Detect which cell encompasses the target text, then output its [x, y] center coordinate. 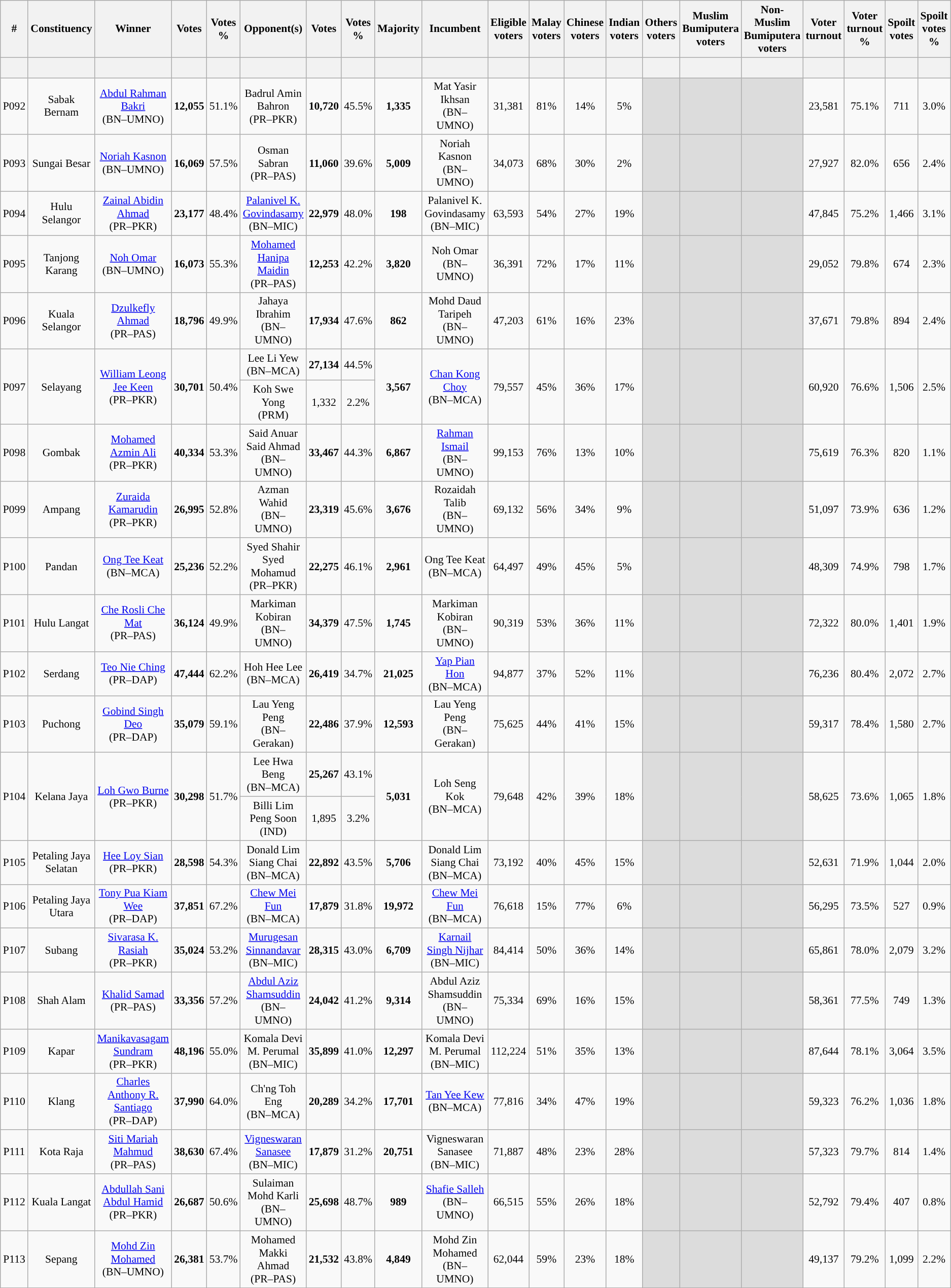
1,335 [399, 106]
Gombak [61, 452]
38,630 [189, 1153]
Voter turnout % [864, 29]
Shah Alam [61, 1001]
59% [547, 1259]
Zainal Abidin Ahmad(PR–PKR) [133, 214]
48,309 [824, 567]
1,065 [901, 796]
52.8% [224, 509]
3.1% [934, 214]
Azman Wahid(BN–UMNO) [273, 509]
39.6% [358, 163]
76,236 [824, 674]
52,631 [824, 862]
2.5% [934, 387]
37,990 [189, 1101]
77% [585, 906]
Mohamed Azmin Ali(PR–PKR) [133, 452]
30,701 [189, 387]
P106 [14, 906]
67.2% [224, 906]
2.3% [934, 264]
26% [585, 1202]
1.1% [934, 452]
5,009 [399, 163]
Billi Lim Peng Soon(IND) [273, 819]
26,995 [189, 509]
79.4% [864, 1202]
41.0% [358, 1051]
Karnail Singh Nijhar(BN–MIC) [455, 951]
77,816 [508, 1101]
Petaling Jaya Selatan [61, 862]
58,625 [824, 796]
57.2% [224, 1001]
47,845 [824, 214]
1,580 [901, 724]
Che Rosli Che Mat(PR–PAS) [133, 623]
47,203 [508, 321]
Ampang [61, 509]
1,506 [901, 387]
Klang [61, 1101]
Constituency [61, 29]
23,319 [324, 509]
26,381 [189, 1259]
Koh Swe Yong(PRM) [273, 403]
Tony Pua Kiam Wee(PR–DAP) [133, 906]
60,920 [824, 387]
62.2% [224, 674]
59.1% [224, 724]
55.0% [224, 1051]
Mohamed Makki Ahmad(PR–PAS) [273, 1259]
3.0% [934, 106]
820 [901, 452]
61% [547, 321]
6,867 [399, 452]
34,379 [324, 623]
636 [901, 509]
23,581 [824, 106]
30,298 [189, 796]
54% [547, 214]
35,024 [189, 951]
52,792 [824, 1202]
67.4% [224, 1153]
1.4% [934, 1153]
64.0% [224, 1101]
73.5% [864, 906]
3,064 [901, 1051]
37.9% [358, 724]
674 [901, 264]
Jahaya Ibrahim(BN–UMNO) [273, 321]
28,315 [324, 951]
4,849 [399, 1259]
Voter turnout [824, 29]
52% [585, 674]
55% [547, 1202]
16,069 [189, 163]
Lee Hwa Beng(BN–MCA) [273, 775]
3.5% [934, 1051]
Tan Yee Kew(BN–MCA) [455, 1101]
Kuala Selangor [61, 321]
989 [399, 1202]
21,025 [399, 674]
Charles Anthony R. Santiago(PR–DAP) [133, 1101]
P107 [14, 951]
Lee Li Yew(BN–MCA) [273, 365]
0.9% [934, 906]
59,317 [824, 724]
Tanjong Karang [61, 264]
26,687 [189, 1202]
21,532 [324, 1259]
51.7% [224, 796]
17,701 [399, 1101]
0.8% [934, 1202]
12,297 [399, 1051]
42.2% [358, 264]
1,401 [901, 623]
198 [399, 214]
12,253 [324, 264]
Sungai Besar [61, 163]
Kelana Jaya [61, 796]
10% [624, 452]
74.9% [864, 567]
76,618 [508, 906]
73.9% [864, 509]
47.6% [358, 321]
2,072 [901, 674]
48% [547, 1153]
69,132 [508, 509]
36,391 [508, 264]
27% [585, 214]
862 [399, 321]
22,892 [324, 862]
76% [547, 452]
43.5% [358, 862]
22,979 [324, 214]
P108 [14, 1001]
41% [585, 724]
31.8% [358, 906]
1,332 [324, 403]
P110 [14, 1101]
27,927 [824, 163]
35% [585, 1051]
527 [901, 906]
11,060 [324, 163]
17,934 [324, 321]
Subang [61, 951]
34.2% [358, 1101]
59,323 [824, 1101]
54.3% [224, 862]
28% [624, 1153]
Eligible voters [508, 29]
90,319 [508, 623]
66,515 [508, 1202]
1,466 [901, 214]
87,644 [824, 1051]
16,073 [189, 264]
53.2% [224, 951]
P095 [14, 264]
Petaling Jaya Utara [61, 906]
Shafie Salleh(BN–UMNO) [455, 1202]
23,177 [189, 214]
79,648 [508, 796]
10,720 [324, 106]
P113 [14, 1259]
73,192 [508, 862]
2,079 [901, 951]
Gobind Singh Deo(PR–DAP) [133, 724]
84,414 [508, 951]
P093 [14, 163]
Serdang [61, 674]
Majority [399, 29]
1,745 [399, 623]
25,267 [324, 775]
P094 [14, 214]
36,124 [189, 623]
43.0% [358, 951]
79.2% [864, 1259]
45.5% [358, 106]
72% [547, 264]
P105 [14, 862]
P097 [14, 387]
24,042 [324, 1001]
Sulaiman Mohd Karli(BN–UMNO) [273, 1202]
25,236 [189, 567]
20,751 [399, 1153]
1,895 [324, 819]
9,314 [399, 1001]
31.2% [358, 1153]
P101 [14, 623]
P109 [14, 1051]
Mohd Daud Taripeh(BN–UMNO) [455, 321]
3,567 [399, 387]
64,497 [508, 567]
Badrul Amin Bahron(PR–PKR) [273, 106]
48.4% [224, 214]
Rahman Ismail(BN–UMNO) [455, 452]
58,361 [824, 1001]
75,334 [508, 1001]
1.9% [934, 623]
P102 [14, 674]
Puchong [61, 724]
12,055 [189, 106]
6% [624, 906]
2% [624, 163]
3,820 [399, 264]
P100 [14, 567]
2.0% [934, 862]
81% [547, 106]
P111 [14, 1153]
Chinese voters [585, 29]
80.4% [864, 674]
76.2% [864, 1101]
9% [624, 509]
Non-Muslim Bumiputera voters [772, 29]
814 [901, 1153]
Sepang [61, 1259]
82.0% [864, 163]
75.2% [864, 214]
Teo Nie Ching(PR–DAP) [133, 674]
35,899 [324, 1051]
48.7% [358, 1202]
25,698 [324, 1202]
Spoilt votes % [934, 29]
75.1% [864, 106]
73.6% [864, 796]
72,322 [824, 623]
Indian voters [624, 29]
P092 [14, 106]
Pandan [61, 567]
53% [547, 623]
Malay voters [547, 29]
31,381 [508, 106]
76.3% [864, 452]
P104 [14, 796]
Manikavasagam Sundram(PR–PKR) [133, 1051]
Zuraida Kamarudin(PR–PKR) [133, 509]
Kapar [61, 1051]
45.6% [358, 509]
65,861 [824, 951]
63,593 [508, 214]
Sivarasa K. Rasiah(PR–PKR) [133, 951]
894 [901, 321]
29,052 [824, 264]
22,275 [324, 567]
30% [585, 163]
Syed Shahir Syed Mohamud(PR–PKR) [273, 567]
Hee Loy Sian(PR–PKR) [133, 862]
P112 [14, 1202]
26,419 [324, 674]
749 [901, 1001]
41.2% [358, 1001]
37,851 [189, 906]
1,036 [901, 1101]
20,289 [324, 1101]
P096 [14, 321]
56% [547, 509]
78.0% [864, 951]
Selayang [61, 387]
35,079 [189, 724]
711 [901, 106]
Hulu Langat [61, 623]
40,334 [189, 452]
656 [901, 163]
56,295 [824, 906]
Chan Kong Choy(BN–MCA) [455, 387]
77.5% [864, 1001]
Kuala Langat [61, 1202]
Hulu Selangor [61, 214]
51.1% [224, 106]
99,153 [508, 452]
40% [547, 862]
78.4% [864, 724]
71,887 [508, 1153]
407 [901, 1202]
Yap Pian Hon(BN–MCA) [455, 674]
5,706 [399, 862]
Abdullah Sani Abdul Hamid(PR–PKR) [133, 1202]
49,137 [824, 1259]
Spoilt votes [901, 29]
1,044 [901, 862]
75,619 [824, 452]
Others voters [661, 29]
1.7% [934, 567]
12,593 [399, 724]
55.3% [224, 264]
P103 [14, 724]
Kota Raja [61, 1153]
49% [547, 567]
37,671 [824, 321]
Murugesan Sinnandavar(BN–MIC) [273, 951]
6,709 [399, 951]
44.5% [358, 365]
3,676 [399, 509]
34.7% [358, 674]
P099 [14, 509]
53.3% [224, 452]
44.3% [358, 452]
798 [901, 567]
Loh Gwo Burne(PR–PKR) [133, 796]
47% [585, 1101]
52.2% [224, 567]
22,486 [324, 724]
Dzulkefly Ahmad(PR–PAS) [133, 321]
43.1% [358, 775]
P098 [14, 452]
34,073 [508, 163]
18,796 [189, 321]
57.5% [224, 163]
37% [547, 674]
1.3% [934, 1001]
Muslim Bumiputera voters [711, 29]
50.6% [224, 1202]
Ch'ng Toh Eng(BN–MCA) [273, 1101]
5,031 [399, 796]
Loh Seng Kok(BN–MCA) [455, 796]
48.0% [358, 214]
Khalid Samad(PR–PAS) [133, 1001]
50.4% [224, 387]
50% [547, 951]
Siti Mariah Mahmud(PR–PAS) [133, 1153]
69% [547, 1001]
Abdul Rahman Bakri(BN–UMNO) [133, 106]
Mohamed Hanipa Maidin(PR–PAS) [273, 264]
75,625 [508, 724]
94,877 [508, 674]
53.7% [224, 1259]
44% [547, 724]
Said Anuar Said Ahmad(BN–UMNO) [273, 452]
1.2% [934, 509]
27,134 [324, 365]
80.0% [864, 623]
28,598 [189, 862]
79,557 [508, 387]
43.8% [358, 1259]
51,097 [824, 509]
76.6% [864, 387]
79.7% [864, 1153]
47.5% [358, 623]
Hoh Hee Lee(BN–MCA) [273, 674]
Winner [133, 29]
68% [547, 163]
33,467 [324, 452]
33,356 [189, 1001]
47,444 [189, 674]
71.9% [864, 862]
51% [547, 1051]
62,044 [508, 1259]
Incumbent [455, 29]
48,196 [189, 1051]
Mat Yasir Ikhsan(BN–UMNO) [455, 106]
2,961 [399, 567]
Osman Sabran(PR–PAS) [273, 163]
1,099 [901, 1259]
112,224 [508, 1051]
Sabak Bernam [61, 106]
78.1% [864, 1051]
Opponent(s) [273, 29]
Rozaidah Talib(BN–UMNO) [455, 509]
57,323 [824, 1153]
46.1% [358, 567]
39% [585, 796]
19,972 [399, 906]
# [14, 29]
William Leong Jee Keen(PR–PKR) [133, 387]
42% [547, 796]
